Return the [X, Y] coordinate for the center point of the cell that contains the specified text.  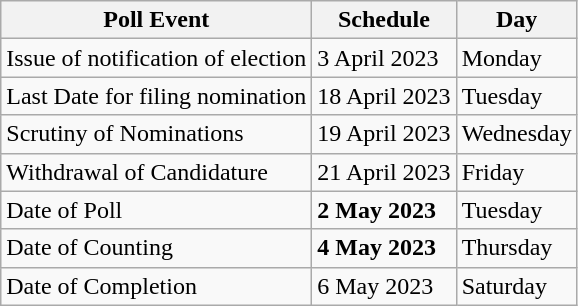
4 May 2023 [384, 248]
Date of Completion [156, 286]
6 May 2023 [384, 286]
3 April 2023 [384, 58]
Day [516, 20]
Thursday [516, 248]
Friday [516, 172]
19 April 2023 [384, 134]
Saturday [516, 286]
Poll Event [156, 20]
Wednesday [516, 134]
Date of Poll [156, 210]
Schedule [384, 20]
Monday [516, 58]
Issue of notification of election [156, 58]
Last Date for filing nomination [156, 96]
21 April 2023 [384, 172]
2 May 2023 [384, 210]
Withdrawal of Candidature [156, 172]
Scrutiny of Nominations [156, 134]
18 April 2023 [384, 96]
Date of Counting [156, 248]
